Find where the given text appears and provide that cell's center as [X, Y] coordinate. 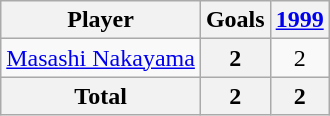
Masashi Nakayama [101, 58]
Total [101, 96]
1999 [300, 20]
Goals [235, 20]
Player [101, 20]
